Determine the (X, Y) coordinate at the center of the cell enclosing the given text.  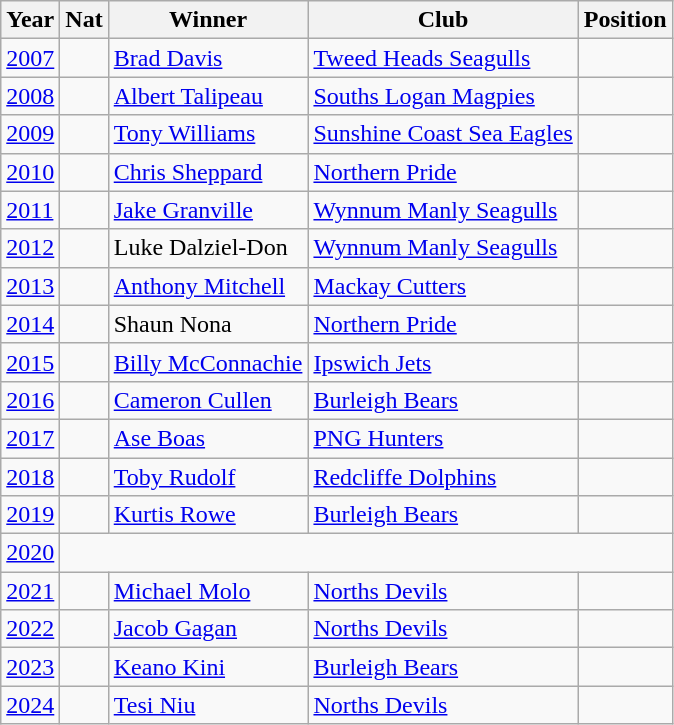
Tweed Heads Seagulls (443, 58)
Souths Logan Magpies (443, 96)
Tesi Niu (208, 705)
2016 (30, 400)
Tony Williams (208, 134)
Club (443, 20)
Jacob Gagan (208, 629)
2024 (30, 705)
2017 (30, 438)
Anthony Mitchell (208, 286)
Toby Rudolf (208, 477)
Albert Talipeau (208, 96)
2008 (30, 96)
Shaun Nona (208, 324)
2015 (30, 362)
2018 (30, 477)
Sunshine Coast Sea Eagles (443, 134)
2013 (30, 286)
Cameron Cullen (208, 400)
Redcliffe Dolphins (443, 477)
Winner (208, 20)
2011 (30, 210)
2019 (30, 515)
Michael Molo (208, 591)
2010 (30, 172)
Keano Kini (208, 667)
Ase Boas (208, 438)
2021 (30, 591)
2022 (30, 629)
Position (625, 20)
2014 (30, 324)
Mackay Cutters (443, 286)
Nat (84, 20)
Chris Sheppard (208, 172)
2007 (30, 58)
Luke Dalziel-Don (208, 248)
2012 (30, 248)
Brad Davis (208, 58)
Billy McConnachie (208, 362)
Jake Granville (208, 210)
Year (30, 20)
2023 (30, 667)
Ipswich Jets (443, 362)
Kurtis Rowe (208, 515)
2009 (30, 134)
2020 (30, 553)
PNG Hunters (443, 438)
